Output the (X, Y) coordinate of the center of the cell containing the given text.  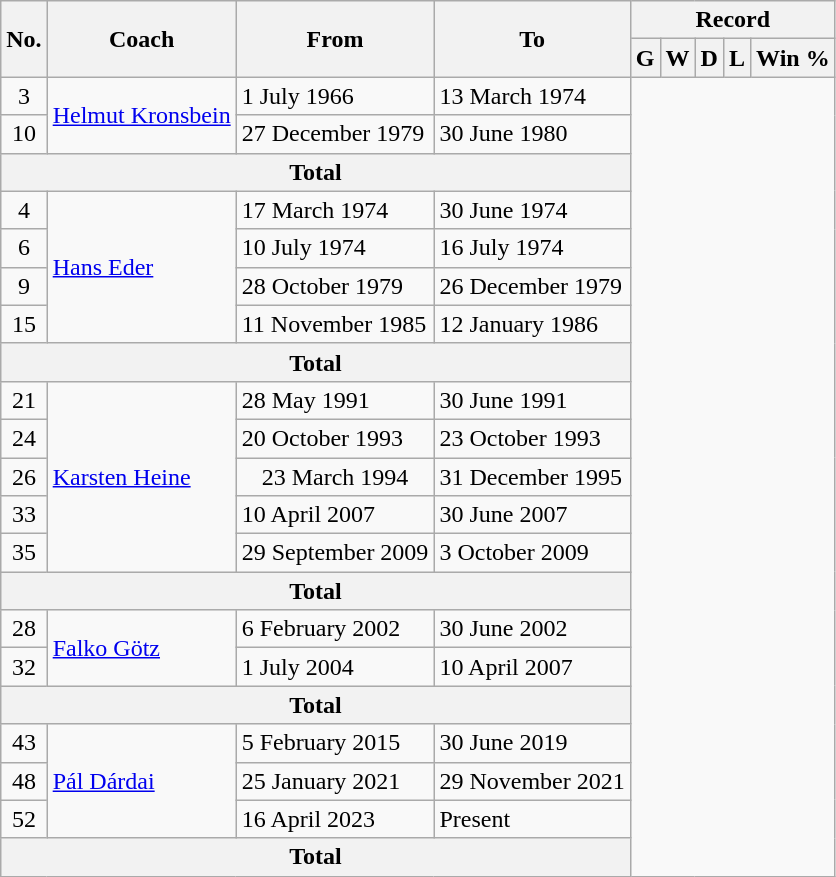
29 September 2009 (335, 553)
Helmut Kronsbein (142, 115)
Pál Dárdai (142, 781)
43 (24, 743)
30 June 2019 (532, 743)
28 (24, 629)
24 (24, 438)
9 (24, 286)
27 December 1979 (335, 134)
52 (24, 819)
3 October 2009 (532, 553)
13 March 1974 (532, 96)
33 (24, 515)
L (736, 58)
29 November 2021 (532, 781)
No. (24, 39)
6 February 2002 (335, 629)
32 (24, 667)
23 October 1993 (532, 438)
G (645, 58)
To (532, 39)
Falko Götz (142, 648)
21 (24, 400)
23 March 1994 (335, 477)
5 February 2015 (335, 743)
26 (24, 477)
16 April 2023 (335, 819)
Coach (142, 39)
17 March 1974 (335, 210)
Win % (794, 58)
31 December 1995 (532, 477)
1 July 1966 (335, 96)
30 June 1974 (532, 210)
Karsten Heine (142, 476)
1 July 2004 (335, 667)
28 May 1991 (335, 400)
6 (24, 248)
30 June 2007 (532, 515)
11 November 1985 (335, 324)
10 (24, 134)
35 (24, 553)
Present (532, 819)
Hans Eder (142, 267)
10 July 1974 (335, 248)
30 June 2002 (532, 629)
12 January 1986 (532, 324)
26 December 1979 (532, 286)
48 (24, 781)
30 June 1991 (532, 400)
Record (732, 20)
3 (24, 96)
W (678, 58)
D (709, 58)
15 (24, 324)
From (335, 39)
4 (24, 210)
16 July 1974 (532, 248)
20 October 1993 (335, 438)
25 January 2021 (335, 781)
30 June 1980 (532, 134)
28 October 1979 (335, 286)
